From the cell containing the given text, extract its center point as [X, Y] coordinate. 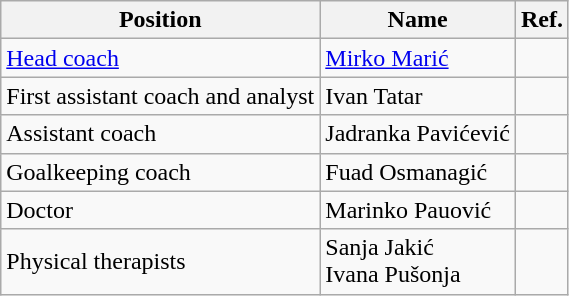
Physical therapists [160, 262]
Fuad Osmanagić [418, 172]
Name [418, 20]
Assistant coach [160, 134]
Ivan Tatar [418, 96]
Mirko Marić [418, 58]
Jadranka Pavićević [418, 134]
Doctor [160, 210]
Head coach [160, 58]
Sanja Jakić Ivana Pušonja [418, 262]
Position [160, 20]
First assistant coach and analyst [160, 96]
Goalkeeping coach [160, 172]
Marinko Pauović [418, 210]
Ref. [542, 20]
